Find where the given text appears and provide that cell's center as [X, Y] coordinate. 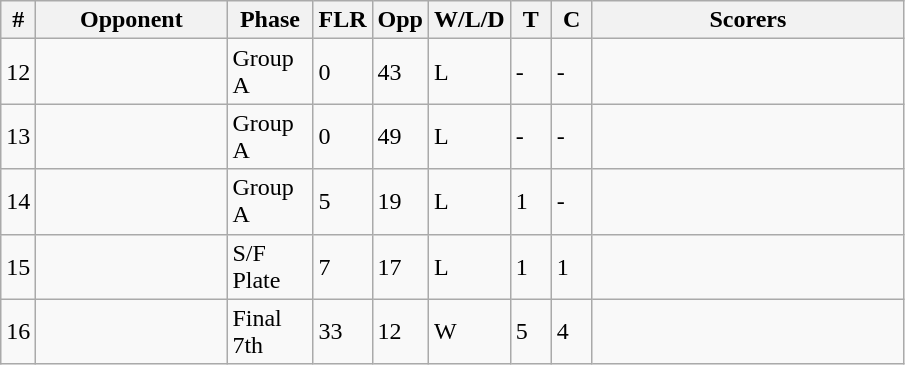
Phase [270, 20]
33 [342, 332]
T [530, 20]
# [18, 20]
15 [18, 266]
W [469, 332]
13 [18, 136]
14 [18, 202]
43 [400, 72]
C [572, 20]
17 [400, 266]
49 [400, 136]
W/L/D [469, 20]
4 [572, 332]
FLR [342, 20]
Final 7th [270, 332]
Opponent [132, 20]
19 [400, 202]
7 [342, 266]
S/F Plate [270, 266]
16 [18, 332]
Scorers [748, 20]
Opp [400, 20]
